For the text-containing cell, return its midpoint in [x, y] coordinate format. 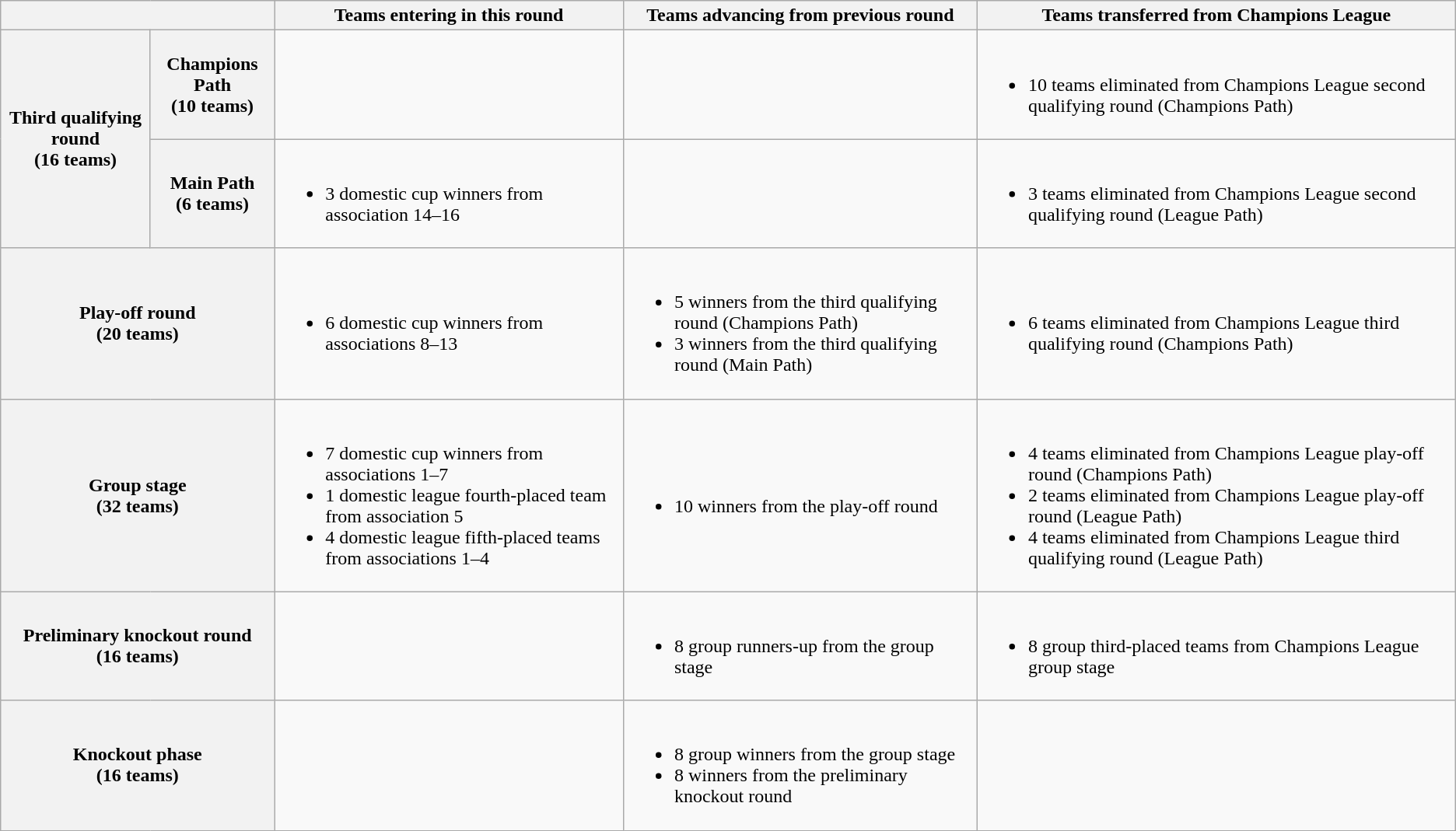
3 teams eliminated from Champions League second qualifying round (League Path) [1216, 194]
Group stage(32 teams) [138, 495]
5 winners from the third qualifying round (Champions Path)3 winners from the third qualifying round (Main Path) [800, 323]
Champions Path(10 teams) [212, 85]
Knockout phase(16 teams) [138, 765]
Teams advancing from previous round [800, 16]
Main Path(6 teams) [212, 194]
3 domestic cup winners from association 14–16 [450, 194]
10 teams eliminated from Champions League second qualifying round (Champions Path) [1216, 85]
Play-off round(20 teams) [138, 323]
10 winners from the play-off round [800, 495]
Preliminary knockout round(16 teams) [138, 646]
6 domestic cup winners from associations 8–13 [450, 323]
8 group winners from the group stage8 winners from the preliminary knockout round [800, 765]
Teams entering in this round [450, 16]
8 group third-placed teams from Champions League group stage [1216, 646]
Teams transferred from Champions League [1216, 16]
Third qualifying round(16 teams) [75, 139]
6 teams eliminated from Champions League third qualifying round (Champions Path) [1216, 323]
8 group runners-up from the group stage [800, 646]
